Scan for the cell matching the given text and deliver its (x, y) coordinate at center. 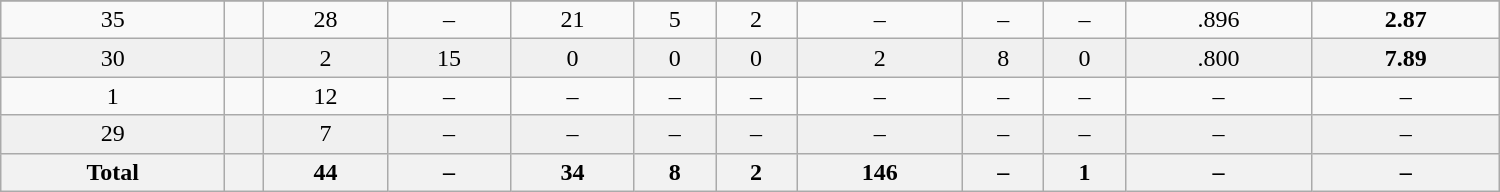
2.87 (1406, 20)
29 (113, 134)
7 (326, 134)
12 (326, 96)
44 (326, 172)
28 (326, 20)
146 (880, 172)
.896 (1218, 20)
15 (449, 58)
.800 (1218, 58)
34 (573, 172)
30 (113, 58)
7.89 (1406, 58)
35 (113, 20)
5 (674, 20)
Total (113, 172)
21 (573, 20)
